Determine the (x, y) coordinate at the center of the cell enclosing the given text.  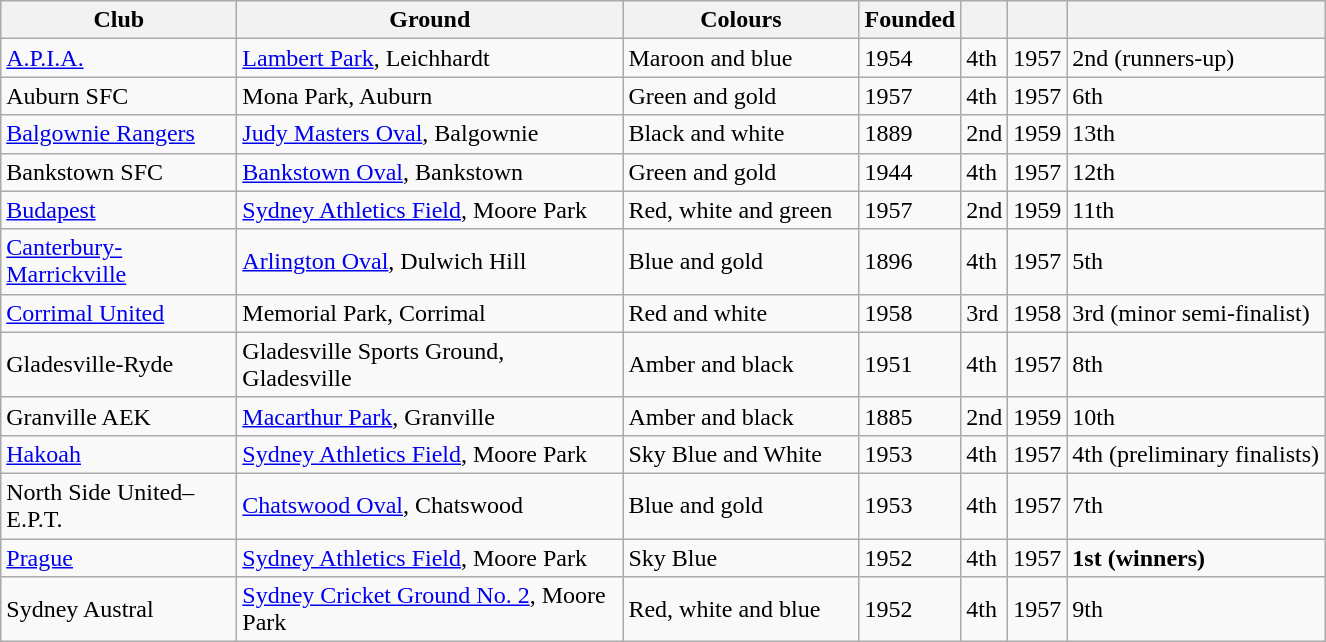
3rd (984, 313)
7th (1196, 506)
13th (1196, 134)
9th (1196, 610)
Mona Park, Auburn (430, 96)
Founded (910, 20)
Lambert Park, Leichhardt (430, 58)
5th (1196, 262)
Chatswood Oval, Chatswood (430, 506)
Budapest (119, 210)
11th (1196, 210)
1954 (910, 58)
A.P.I.A. (119, 58)
6th (1196, 96)
Black and white (741, 134)
Hakoah (119, 454)
1944 (910, 172)
Sydney Austral (119, 610)
Balgownie Rangers (119, 134)
Bankstown SFC (119, 172)
2nd (runners-up) (1196, 58)
3rd (minor semi-finalist) (1196, 313)
1885 (910, 416)
Prague (119, 557)
Judy Masters Oval, Balgownie (430, 134)
Red, white and green (741, 210)
Sydney Cricket Ground No. 2, Moore Park (430, 610)
1951 (910, 364)
Colours (741, 20)
4th (preliminary finalists) (1196, 454)
Canterbury-Marrickville (119, 262)
1889 (910, 134)
Arlington Oval, Dulwich Hill (430, 262)
Granville AEK (119, 416)
10th (1196, 416)
Club (119, 20)
North Side United–E.P.T. (119, 506)
Macarthur Park, Granville (430, 416)
Maroon and blue (741, 58)
Sky Blue and White (741, 454)
Ground (430, 20)
Red, white and blue (741, 610)
Memorial Park, Corrimal (430, 313)
8th (1196, 364)
1896 (910, 262)
12th (1196, 172)
Corrimal United (119, 313)
Auburn SFC (119, 96)
Gladesville Sports Ground, Gladesville (430, 364)
Gladesville-Ryde (119, 364)
Red and white (741, 313)
Sky Blue (741, 557)
Bankstown Oval, Bankstown (430, 172)
1st (winners) (1196, 557)
